Scan for the cell matching the given text and deliver its [X, Y] coordinate at center. 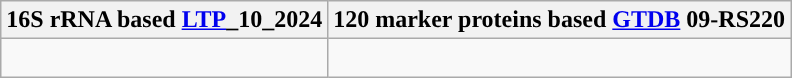
120 marker proteins based GTDB 09-RS220 [560, 20]
16S rRNA based LTP_10_2024 [164, 20]
